From the cell containing the given text, extract its center point as [x, y] coordinate. 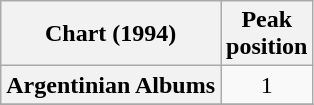
Argentinian Albums [111, 85]
1 [267, 85]
Chart (1994) [111, 34]
Peak position [267, 34]
